Identify which cell holds the provided text, then report its (X, Y) central coordinate. 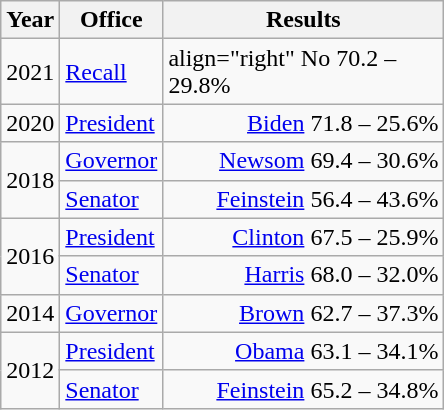
2018 (30, 180)
2014 (30, 313)
Newsom 69.4 – 30.6% (304, 161)
2012 (30, 370)
2016 (30, 256)
2020 (30, 123)
Clinton 67.5 – 25.9% (304, 237)
Biden 71.8 – 25.6% (304, 123)
Year (30, 20)
Obama 63.1 – 34.1% (304, 351)
Harris 68.0 – 32.0% (304, 275)
Feinstein 56.4 – 43.6% (304, 199)
Results (304, 20)
Brown 62.7 – 37.3% (304, 313)
Office (112, 20)
Recall (112, 72)
2021 (30, 72)
align="right" No 70.2 – 29.8% (304, 72)
Feinstein 65.2 – 34.8% (304, 389)
